Identify which cell holds the provided text, then report its [x, y] central coordinate. 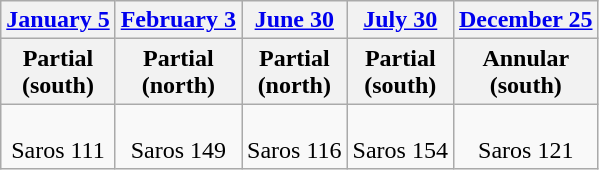
January 5 [58, 20]
Annular(south) [526, 72]
February 3 [178, 20]
July 30 [400, 20]
Saros 116 [295, 136]
June 30 [295, 20]
December 25 [526, 20]
Saros 121 [526, 136]
Saros 149 [178, 136]
Saros 154 [400, 136]
Saros 111 [58, 136]
